Output the [X, Y] coordinate of the center of the cell containing the given text.  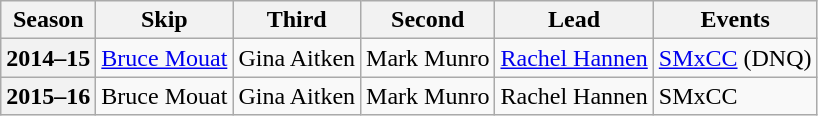
2014–15 [48, 58]
2015–16 [48, 96]
Second [428, 20]
Skip [164, 20]
Lead [574, 20]
SMxCC [735, 96]
Third [297, 20]
Season [48, 20]
SMxCC (DNQ) [735, 58]
Events [735, 20]
